Extract the [X, Y] coordinate from the center of the cell holding the provided text.  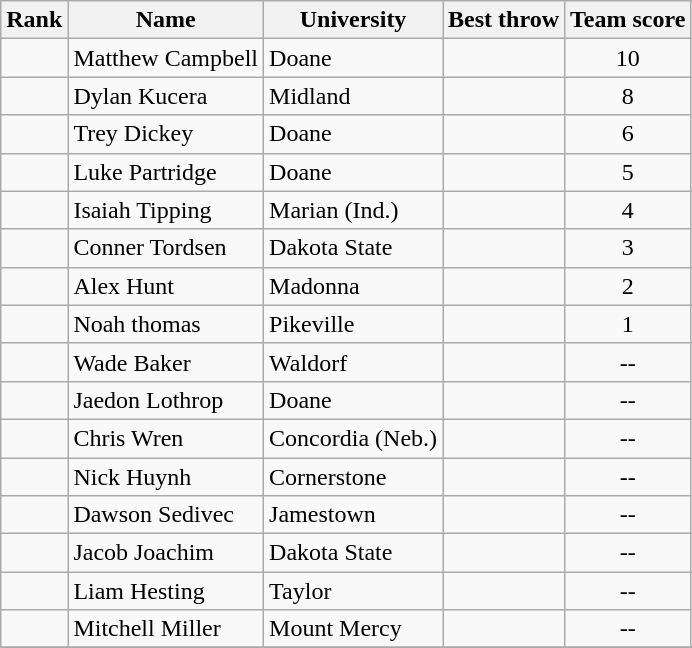
Luke Partridge [166, 172]
Jacob Joachim [166, 553]
Concordia (Neb.) [354, 438]
Matthew Campbell [166, 58]
Name [166, 20]
Chris Wren [166, 438]
Cornerstone [354, 477]
Nick Huynh [166, 477]
4 [628, 210]
Dylan Kucera [166, 96]
Mitchell Miller [166, 629]
Waldorf [354, 362]
Madonna [354, 286]
Liam Hesting [166, 591]
Rank [34, 20]
Wade Baker [166, 362]
Taylor [354, 591]
Team score [628, 20]
10 [628, 58]
Marian (Ind.) [354, 210]
Pikeville [354, 324]
Best throw [504, 20]
Jamestown [354, 515]
5 [628, 172]
8 [628, 96]
Mount Mercy [354, 629]
2 [628, 286]
Conner Tordsen [166, 248]
Dawson Sedivec [166, 515]
Trey Dickey [166, 134]
Isaiah Tipping [166, 210]
6 [628, 134]
Alex Hunt [166, 286]
1 [628, 324]
Noah thomas [166, 324]
Midland [354, 96]
University [354, 20]
Jaedon Lothrop [166, 400]
3 [628, 248]
